Extract the [x, y] coordinate from the center of the cell holding the provided text.  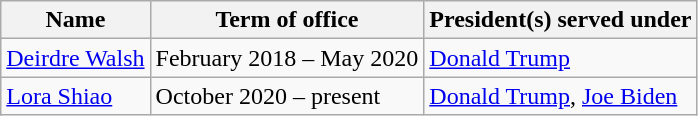
February 2018 – May 2020 [287, 58]
Deirdre Walsh [76, 58]
President(s) served under [560, 20]
Donald Trump [560, 58]
Term of office [287, 20]
Lora Shiao [76, 96]
October 2020 – present [287, 96]
Name [76, 20]
Donald Trump, Joe Biden [560, 96]
